Find where the given text appears and provide that cell's center as (X, Y) coordinate. 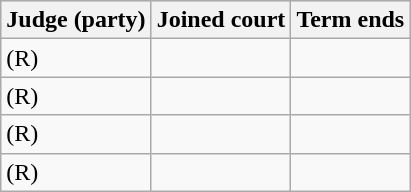
Term ends (350, 20)
Joined court (221, 20)
Judge (party) (76, 20)
